Scan for the cell matching the given text and deliver its (x, y) coordinate at center. 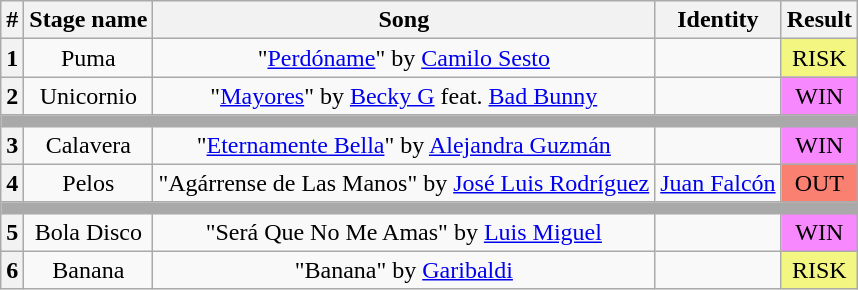
"Eternamente Bella" by Alejandra Guzmán (404, 145)
Result (819, 20)
Calavera (88, 145)
Pelos (88, 183)
Puma (88, 58)
Stage name (88, 20)
2 (12, 96)
"Perdóname" by Camilo Sesto (404, 58)
6 (12, 270)
3 (12, 145)
"Será Que No Me Amas" by Luis Miguel (404, 232)
OUT (819, 183)
Juan Falcón (718, 183)
"Agárrense de Las Manos" by José Luis Rodríguez (404, 183)
5 (12, 232)
Identity (718, 20)
# (12, 20)
Unicornio (88, 96)
"Banana" by Garibaldi (404, 270)
Banana (88, 270)
Song (404, 20)
4 (12, 183)
"Mayores" by Becky G feat. Bad Bunny (404, 96)
1 (12, 58)
Bola Disco (88, 232)
